Return the (x, y) coordinate for the center point of the cell that contains the specified text.  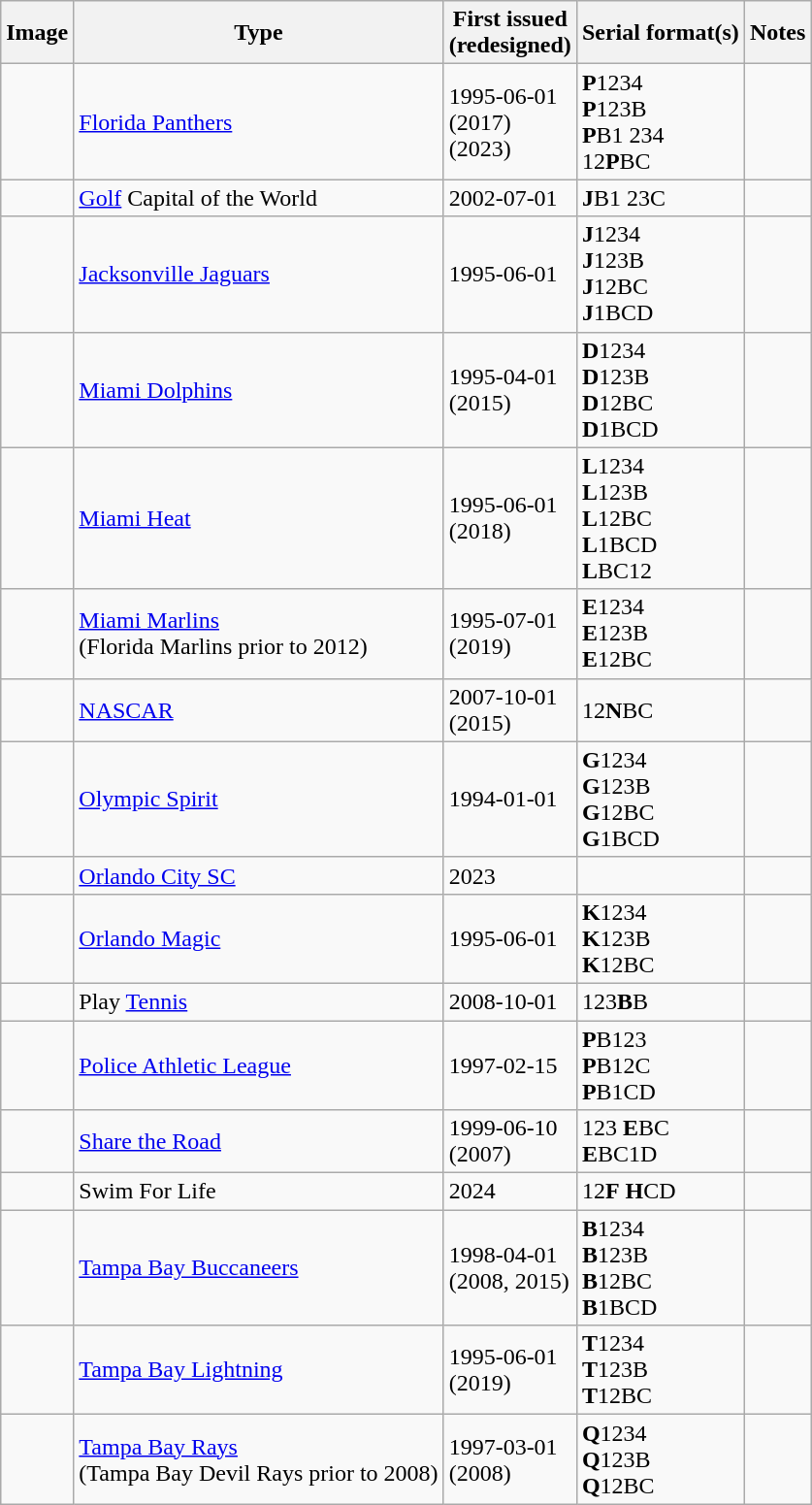
L1234L123BL12BCL1BCDLBC12 (660, 518)
Miami Dolphins (258, 390)
1998-04-01(2008, 2015) (510, 1267)
1997-03-01(2008) (510, 1459)
Miami Marlins(Florida Marlins prior to 2012) (258, 634)
2023 (510, 875)
PB123PB12CPB1CD (660, 1065)
Miami Heat (258, 518)
1994-01-01 (510, 800)
12F HCD (660, 1192)
2008-10-01 (510, 1001)
Serial format(s) (660, 33)
1995-06-01(2018) (510, 518)
Swim For Life (258, 1192)
Golf Capital of the World (258, 198)
Police Athletic League (258, 1065)
B1234B123BB12BCB1BCD (660, 1267)
JB1 23C (660, 198)
Olympic Spirit (258, 800)
First issued(redesigned) (510, 33)
Orlando City SC (258, 875)
Tampa Bay Rays(Tampa Bay Devil Rays prior to 2008) (258, 1459)
Tampa Bay Lightning (258, 1370)
E1234E123BE12BC (660, 634)
1995-06-01(2019) (510, 1370)
Florida Panthers (258, 122)
NASCAR (258, 710)
2007-10-01(2015) (510, 710)
2002-07-01 (510, 198)
Q1234Q123BQ12BC (660, 1459)
2024 (510, 1192)
Tampa Bay Buccaneers (258, 1267)
Jacksonville Jaguars (258, 274)
1995-06-01(2017)(2023) (510, 122)
123 EBCEBC1D (660, 1141)
1997-02-15 (510, 1065)
T1234T123BT12BC (660, 1370)
Type (258, 33)
D1234D123BD12BCD1BCD (660, 390)
1995-07-01(2019) (510, 634)
K1234K123BK12BC (660, 938)
Image (37, 33)
123BB (660, 1001)
J1234J123BJ12BCJ1BCD (660, 274)
G1234G123BG12BCG1BCD (660, 800)
1999-06-10(2007) (510, 1141)
Share the Road (258, 1141)
Notes (777, 33)
Play Tennis (258, 1001)
P1234P123BPB1 234 12PBC (660, 122)
Orlando Magic (258, 938)
1995-04-01(2015) (510, 390)
12NBC (660, 710)
